Extract the (x, y) coordinate from the center of the cell holding the provided text.  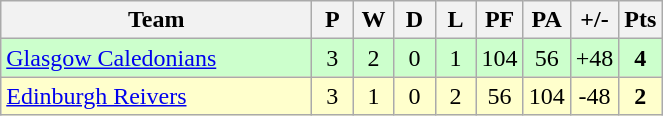
Glasgow Caledonians (156, 58)
Pts (640, 20)
4 (640, 58)
W (374, 20)
P (332, 20)
Team (156, 20)
PF (500, 20)
+48 (594, 58)
D (414, 20)
-48 (594, 96)
Edinburgh Reivers (156, 96)
+/- (594, 20)
L (456, 20)
PA (546, 20)
